Return the [X, Y] coordinate for the center point of the cell that contains the specified text.  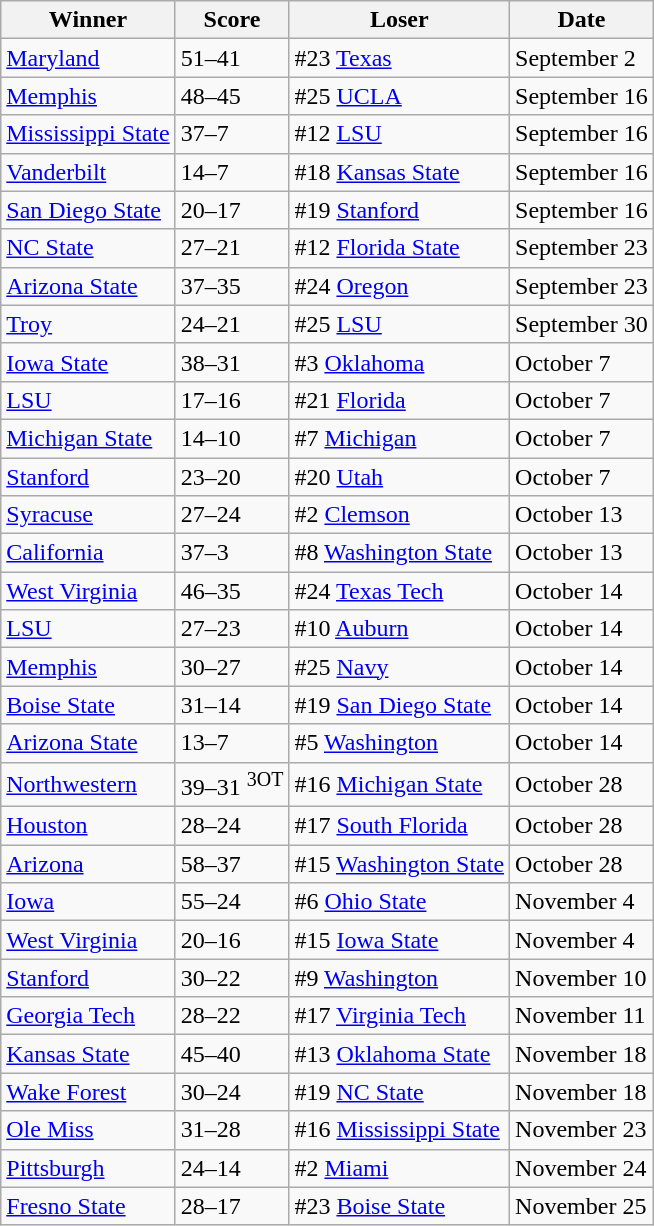
28–24 [232, 826]
#24 Oregon [400, 286]
#23 Texas [400, 58]
#15 Washington State [400, 864]
#9 Washington [400, 978]
September 2 [582, 58]
Boise State [88, 705]
#8 Washington State [400, 553]
#12 LSU [400, 134]
#25 LSU [400, 324]
September 30 [582, 324]
Iowa State [88, 362]
Loser [400, 20]
#3 Oklahoma [400, 362]
#10 Auburn [400, 629]
November 10 [582, 978]
#16 Michigan State [400, 784]
#19 Stanford [400, 210]
Northwestern [88, 784]
45–40 [232, 1054]
Vanderbilt [88, 172]
#13 Oklahoma State [400, 1054]
November 11 [582, 1016]
13–7 [232, 743]
#25 Navy [400, 667]
37–3 [232, 553]
39–31 3OT [232, 784]
Winner [88, 20]
November 24 [582, 1168]
#17 Virginia Tech [400, 1016]
Ole Miss [88, 1130]
58–37 [232, 864]
37–7 [232, 134]
27–21 [232, 248]
30–22 [232, 978]
November 25 [582, 1206]
38–31 [232, 362]
46–35 [232, 591]
#24 Texas Tech [400, 591]
NC State [88, 248]
#25 UCLA [400, 96]
30–27 [232, 667]
#19 NC State [400, 1092]
17–16 [232, 400]
#19 San Diego State [400, 705]
#7 Michigan [400, 438]
Syracuse [88, 515]
27–23 [232, 629]
Troy [88, 324]
Mississippi State [88, 134]
#23 Boise State [400, 1206]
37–35 [232, 286]
31–14 [232, 705]
#2 Clemson [400, 515]
31–28 [232, 1130]
24–21 [232, 324]
#16 Mississippi State [400, 1130]
Maryland [88, 58]
28–17 [232, 1206]
#12 Florida State [400, 248]
27–24 [232, 515]
20–17 [232, 210]
November 23 [582, 1130]
#21 Florida [400, 400]
51–41 [232, 58]
#6 Ohio State [400, 902]
28–22 [232, 1016]
Michigan State [88, 438]
Score [232, 20]
55–24 [232, 902]
San Diego State [88, 210]
48–45 [232, 96]
Kansas State [88, 1054]
Pittsburgh [88, 1168]
14–10 [232, 438]
Date [582, 20]
Arizona [88, 864]
Iowa [88, 902]
#17 South Florida [400, 826]
Fresno State [88, 1206]
California [88, 553]
#18 Kansas State [400, 172]
24–14 [232, 1168]
#2 Miami [400, 1168]
30–24 [232, 1092]
#20 Utah [400, 477]
Georgia Tech [88, 1016]
Wake Forest [88, 1092]
#15 Iowa State [400, 940]
20–16 [232, 940]
23–20 [232, 477]
14–7 [232, 172]
Houston [88, 826]
#5 Washington [400, 743]
